Locate the cell with the specified text and output its [X, Y] center coordinate. 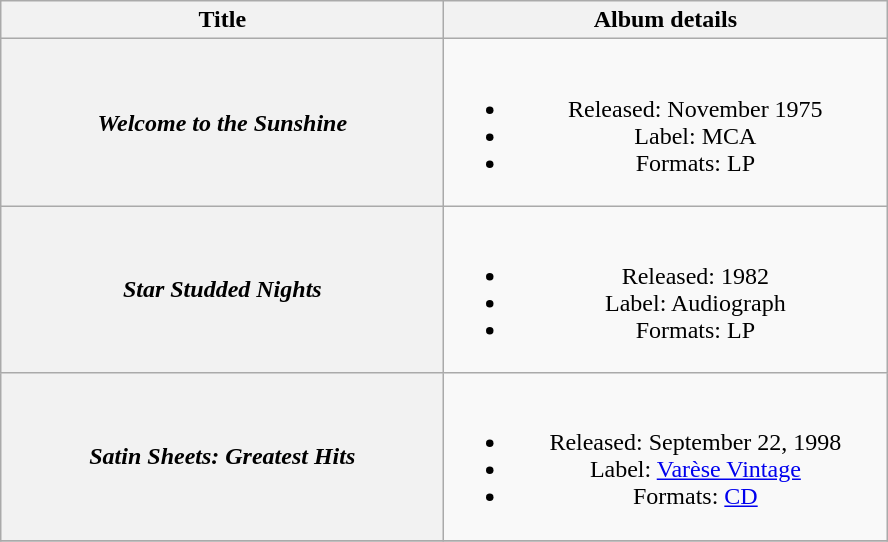
Satin Sheets: Greatest Hits [222, 456]
Released: 1982Label: AudiographFormats: LP [666, 290]
Album details [666, 20]
Welcome to the Sunshine [222, 122]
Star Studded Nights [222, 290]
Title [222, 20]
Released: September 22, 1998Label: Varèse VintageFormats: CD [666, 456]
Released: November 1975Label: MCAFormats: LP [666, 122]
